From the cell containing the given text, extract its center point as [X, Y] coordinate. 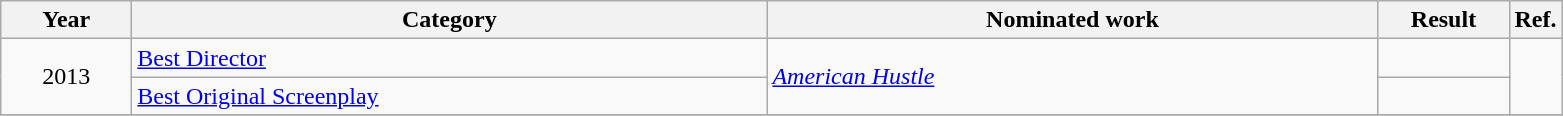
Year [66, 20]
Best Original Screenplay [450, 96]
American Hustle [1072, 77]
Category [450, 20]
Nominated work [1072, 20]
Best Director [450, 58]
Result [1444, 20]
2013 [66, 77]
Ref. [1536, 20]
